For the text-containing cell, return its midpoint in [X, Y] coordinate format. 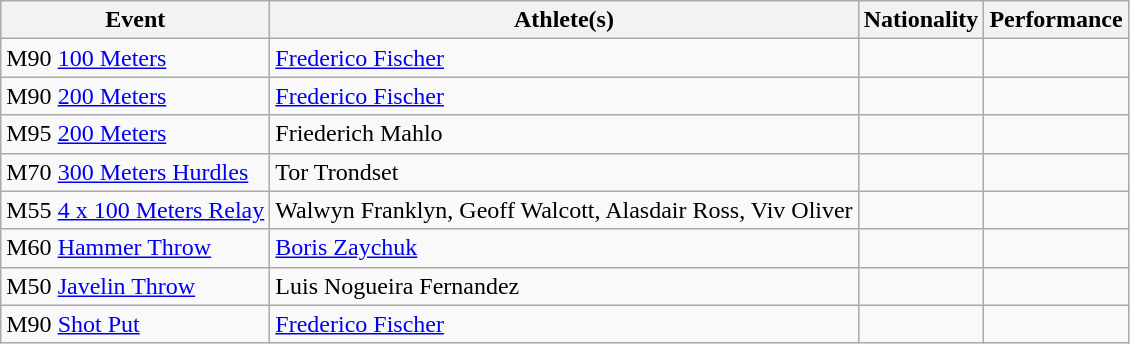
M70 300 Meters Hurdles [136, 172]
M60 Hammer Throw [136, 248]
M95 200 Meters [136, 134]
M55 4 x 100 Meters Relay [136, 210]
Walwyn Franklyn, Geoff Walcott, Alasdair Ross, Viv Oliver [564, 210]
M90 Shot Put [136, 324]
Nationality [921, 20]
Luis Nogueira Fernandez [564, 286]
Boris Zaychuk [564, 248]
M90 100 Meters [136, 58]
Tor Trondset [564, 172]
M50 Javelin Throw [136, 286]
Athlete(s) [564, 20]
Friederich Mahlo [564, 134]
Performance [1056, 20]
M90 200 Meters [136, 96]
Event [136, 20]
